Locate the cell with the specified text and output its [X, Y] center coordinate. 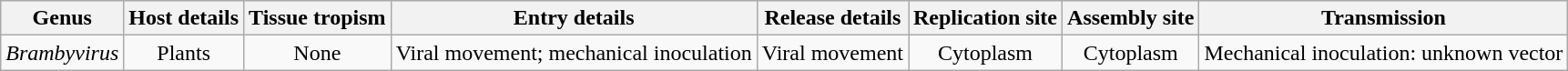
Genus [62, 18]
Viral movement; mechanical inoculation [574, 53]
Plants [184, 53]
Entry details [574, 18]
None [318, 53]
Viral movement [832, 53]
Assembly site [1131, 18]
Transmission [1384, 18]
Replication site [985, 18]
Brambyvirus [62, 53]
Tissue tropism [318, 18]
Release details [832, 18]
Host details [184, 18]
Mechanical inoculation: unknown vector [1384, 53]
